Output the (x, y) coordinate of the center of the cell containing the given text.  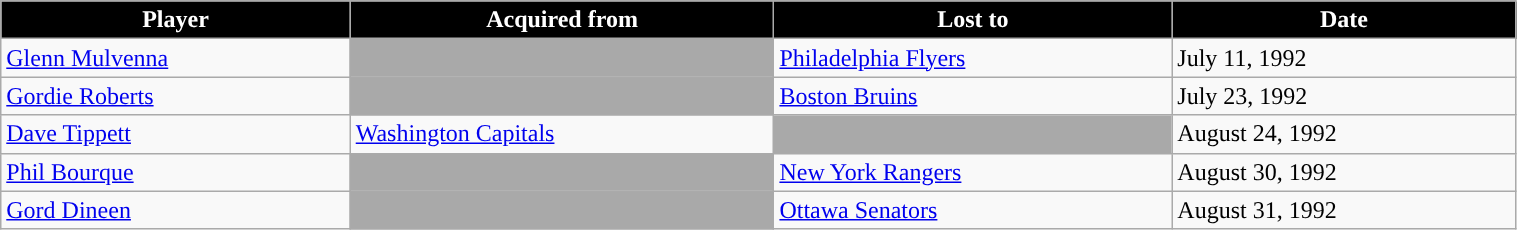
Phil Bourque (176, 172)
August 31, 1992 (1344, 210)
Washington Capitals (562, 134)
August 24, 1992 (1344, 134)
Gord Dineen (176, 210)
August 30, 1992 (1344, 172)
Date (1344, 20)
Glenn Mulvenna (176, 58)
Boston Bruins (973, 96)
Acquired from (562, 20)
Lost to (973, 20)
July 23, 1992 (1344, 96)
Philadelphia Flyers (973, 58)
Player (176, 20)
July 11, 1992 (1344, 58)
Dave Tippett (176, 134)
Gordie Roberts (176, 96)
New York Rangers (973, 172)
Ottawa Senators (973, 210)
